Return [x, y] of the center of cell containing provided text 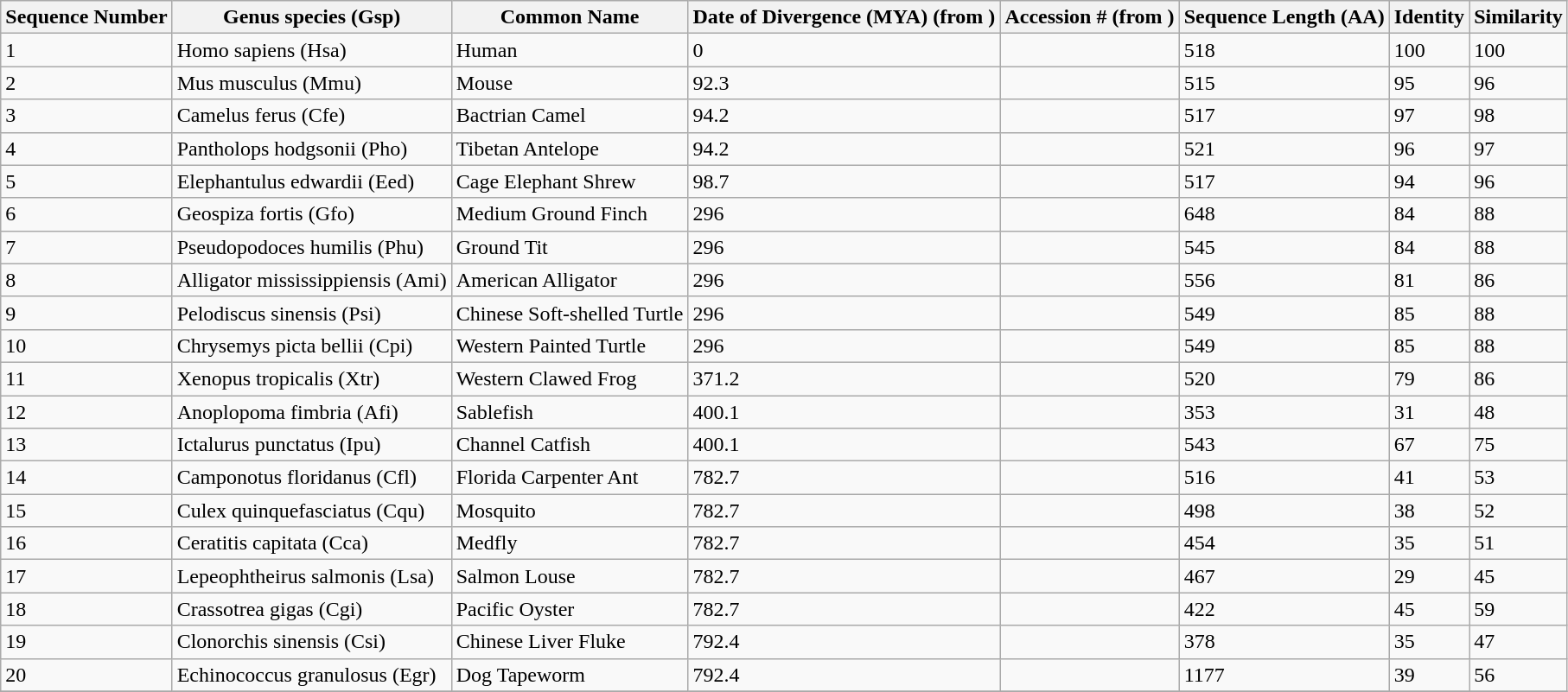
47 [1519, 642]
53 [1519, 478]
Pantholops hodgsonii (Pho) [311, 149]
79 [1429, 378]
98.7 [844, 181]
Chrysemys picta bellii (Cpi) [311, 346]
Camponotus floridanus (Cfl) [311, 478]
422 [1284, 609]
11 [86, 378]
5 [86, 181]
41 [1429, 478]
Western Clawed Frog [570, 378]
Florida Carpenter Ant [570, 478]
19 [86, 642]
521 [1284, 149]
Western Painted Turtle [570, 346]
14 [86, 478]
Mosquito [570, 511]
7 [86, 247]
52 [1519, 511]
9 [86, 313]
Chinese Liver Fluke [570, 642]
15 [86, 511]
Dog Tapeworm [570, 675]
67 [1429, 445]
498 [1284, 511]
Identity [1429, 17]
2 [86, 83]
Genus species (Gsp) [311, 17]
467 [1284, 576]
92.3 [844, 83]
Date of Divergence (MYA) (from ) [844, 17]
Pacific Oyster [570, 609]
Cage Elephant Shrew [570, 181]
31 [1429, 412]
520 [1284, 378]
Ictalurus punctatus (Ipu) [311, 445]
Accession # (from ) [1089, 17]
29 [1429, 576]
515 [1284, 83]
Similarity [1519, 17]
516 [1284, 478]
543 [1284, 445]
81 [1429, 280]
518 [1284, 50]
454 [1284, 543]
Salmon Louse [570, 576]
10 [86, 346]
Pseudopodoces humilis (Phu) [311, 247]
Mus musculus (Mmu) [311, 83]
Camelus ferus (Cfe) [311, 116]
1 [86, 50]
Medfly [570, 543]
16 [86, 543]
Chinese Soft-shelled Turtle [570, 313]
Mouse [570, 83]
4 [86, 149]
95 [1429, 83]
Bactrian Camel [570, 116]
20 [86, 675]
American Alligator [570, 280]
Medium Ground Finch [570, 214]
94 [1429, 181]
Elephantulus edwardii (Eed) [311, 181]
Culex quinquefasciatus (Cqu) [311, 511]
51 [1519, 543]
556 [1284, 280]
Sequence Length (AA) [1284, 17]
38 [1429, 511]
0 [844, 50]
3 [86, 116]
Sequence Number [86, 17]
Homo sapiens (Hsa) [311, 50]
648 [1284, 214]
1177 [1284, 675]
Ground Tit [570, 247]
378 [1284, 642]
Tibetan Antelope [570, 149]
48 [1519, 412]
17 [86, 576]
75 [1519, 445]
371.2 [844, 378]
Clonorchis sinensis (Csi) [311, 642]
59 [1519, 609]
Channel Catfish [570, 445]
Xenopus tropicalis (Xtr) [311, 378]
545 [1284, 247]
Sablefish [570, 412]
18 [86, 609]
12 [86, 412]
Geospiza fortis (Gfo) [311, 214]
98 [1519, 116]
Pelodiscus sinensis (Psi) [311, 313]
353 [1284, 412]
Crassotrea gigas (Cgi) [311, 609]
Ceratitis capitata (Cca) [311, 543]
Echinococcus granulosus (Egr) [311, 675]
6 [86, 214]
8 [86, 280]
Anoplopoma fimbria (Afi) [311, 412]
Lepeophtheirus salmonis (Lsa) [311, 576]
Human [570, 50]
39 [1429, 675]
Alligator mississippiensis (Ami) [311, 280]
13 [86, 445]
Common Name [570, 17]
56 [1519, 675]
